Extract the (x, y) coordinate from the center of the cell holding the provided text.  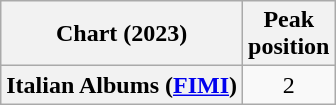
Chart (2023) (122, 34)
2 (289, 85)
Peakposition (289, 34)
Italian Albums (FIMI) (122, 85)
